Return the (X, Y) coordinate for the center point of the cell that contains the specified text.  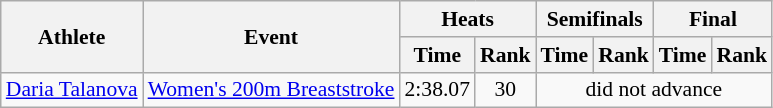
Heats (468, 19)
Semifinals (595, 19)
Athlete (72, 36)
30 (506, 90)
Event (272, 36)
Daria Talanova (72, 90)
did not advance (654, 90)
Women's 200m Breaststroke (272, 90)
2:38.07 (438, 90)
Final (713, 19)
